Identify which cell holds the provided text, then report its [X, Y] central coordinate. 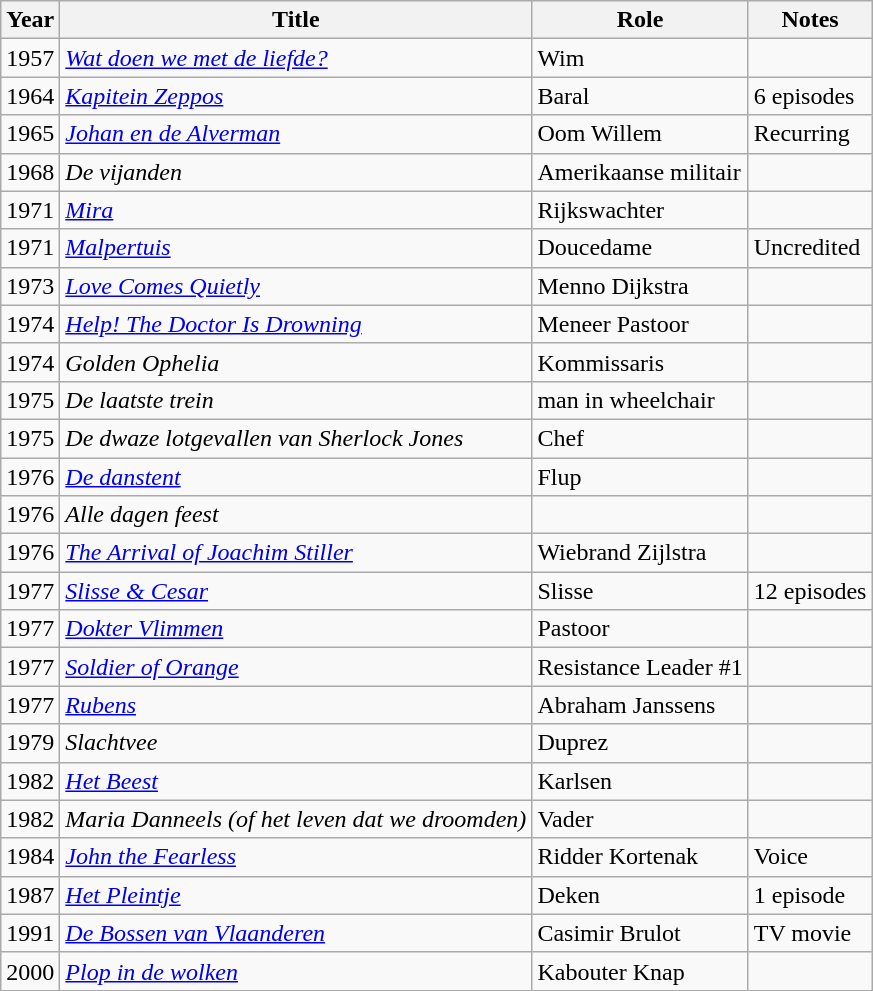
Flup [640, 477]
1968 [30, 172]
Golden Ophelia [296, 362]
Deken [640, 895]
Kapitein Zeppos [296, 96]
Title [296, 20]
Kommissaris [640, 362]
Meneer Pastoor [640, 324]
Wim [640, 58]
De Bossen van Vlaanderen [296, 933]
Menno Dijkstra [640, 286]
Het Beest [296, 781]
1973 [30, 286]
Year [30, 20]
Baral [640, 96]
Karlsen [640, 781]
1965 [30, 134]
12 episodes [810, 591]
Role [640, 20]
Oom Willem [640, 134]
De dwaze lotgevallen van Sherlock Jones [296, 438]
1 episode [810, 895]
1957 [30, 58]
Plop in de wolken [296, 971]
2000 [30, 971]
De laatste trein [296, 400]
Uncredited [810, 248]
Duprez [640, 743]
6 episodes [810, 96]
Amerikaanse militair [640, 172]
De vijanden [296, 172]
Johan en de Alverman [296, 134]
Slisse [640, 591]
1979 [30, 743]
Dokter Vlimmen [296, 629]
Chef [640, 438]
1964 [30, 96]
Slachtvee [296, 743]
Rijkswachter [640, 210]
TV movie [810, 933]
John the Fearless [296, 857]
Resistance Leader #1 [640, 667]
1987 [30, 895]
Maria Danneels (of het leven dat we droomden) [296, 819]
Slisse & Cesar [296, 591]
Abraham Janssens [640, 705]
Help! The Doctor Is Drowning [296, 324]
Vader [640, 819]
Alle dagen feest [296, 515]
Notes [810, 20]
Ridder Kortenak [640, 857]
Voice [810, 857]
Soldier of Orange [296, 667]
Kabouter Knap [640, 971]
Love Comes Quietly [296, 286]
Rubens [296, 705]
Mira [296, 210]
Wiebrand Zijlstra [640, 553]
Wat doen we met de liefde? [296, 58]
1991 [30, 933]
Recurring [810, 134]
Malpertuis [296, 248]
De danstent [296, 477]
1984 [30, 857]
Het Pleintje [296, 895]
The Arrival of Joachim Stiller [296, 553]
Casimir Brulot [640, 933]
man in wheelchair [640, 400]
Doucedame [640, 248]
Pastoor [640, 629]
